Provide the (x, y) coordinate of the cell's center where the given text is located.  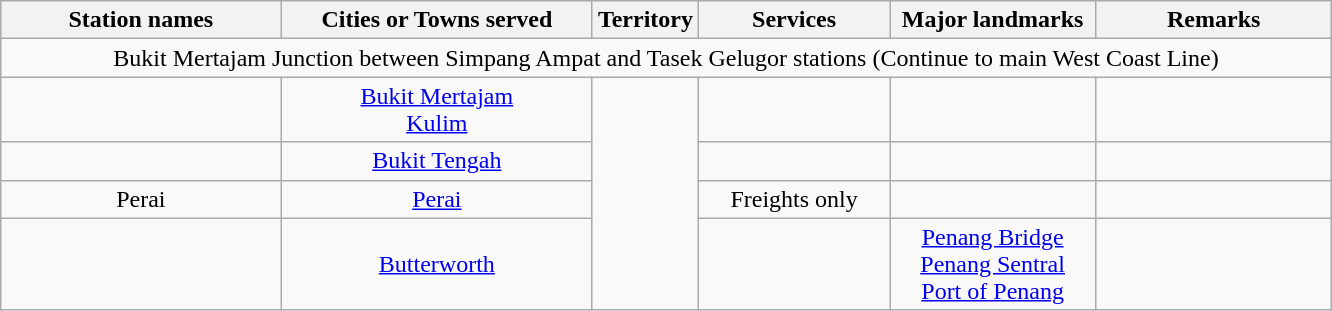
Remarks (1214, 20)
Major landmarks (993, 20)
Station names (140, 20)
Bukit Tengah (436, 161)
Penang Bridge Penang SentralPort of Penang (993, 264)
Freights only (794, 199)
Butterworth (436, 264)
Cities or Towns served (436, 20)
Territory (645, 20)
Bukit MertajamKulim (436, 110)
Bukit Mertajam Junction between Simpang Ampat and Tasek Gelugor stations (Continue to main West Coast Line) (666, 58)
Services (794, 20)
